Return (X, Y) of the center of cell containing provided text 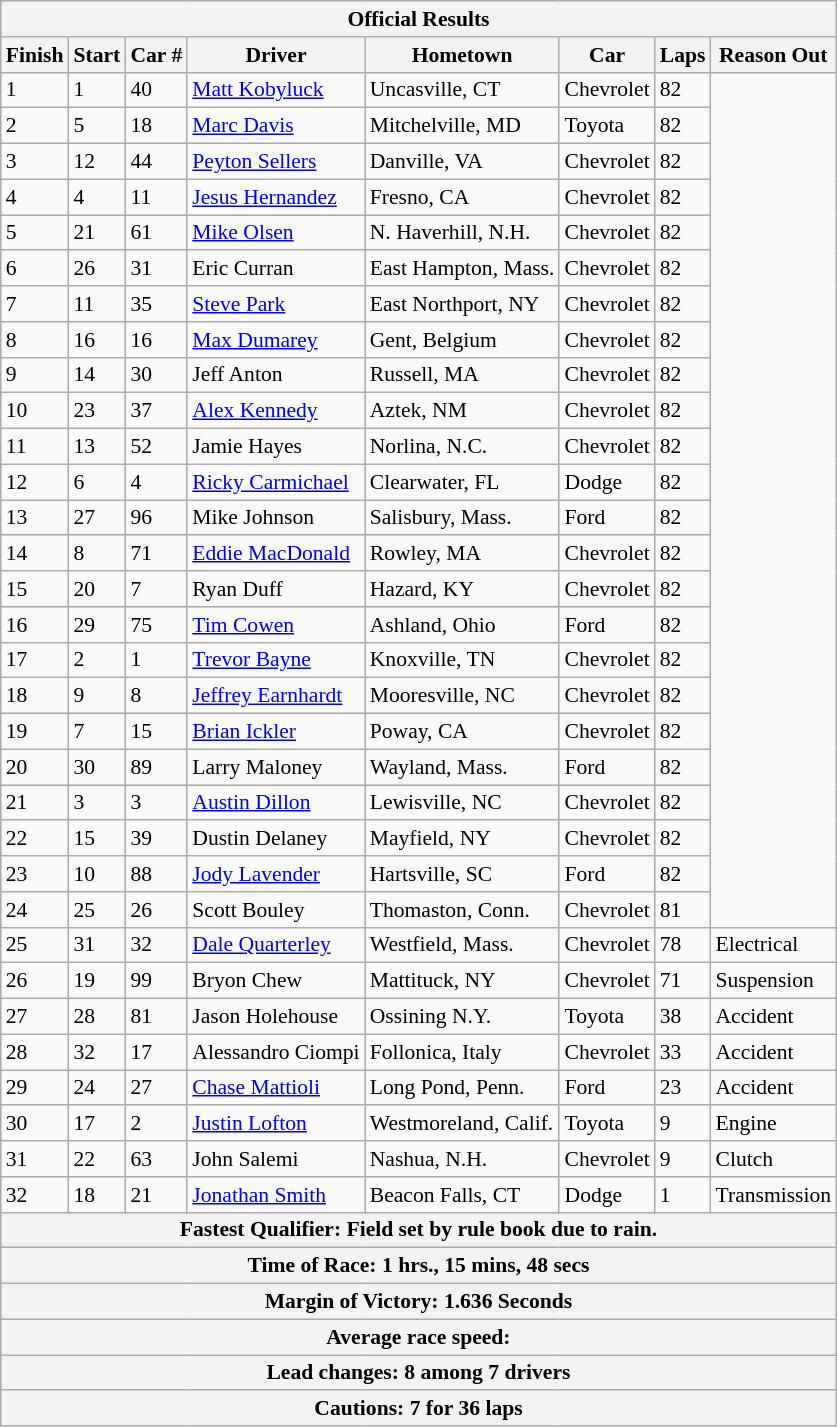
52 (156, 447)
Jody Lavender (276, 874)
Aztek, NM (462, 411)
Jonathan Smith (276, 1195)
Wayland, Mass. (462, 767)
Jeff Anton (276, 375)
Uncasville, CT (462, 90)
Larry Maloney (276, 767)
Justin Lofton (276, 1124)
63 (156, 1159)
Transmission (773, 1195)
Mayfield, NY (462, 839)
Long Pond, Penn. (462, 1088)
35 (156, 304)
Fastest Qualifier: Field set by rule book due to rain. (418, 1230)
Driver (276, 55)
Trevor Bayne (276, 660)
Car (606, 55)
Laps (683, 55)
96 (156, 518)
Mitchelville, MD (462, 126)
Steve Park (276, 304)
Salisbury, Mass. (462, 518)
John Salemi (276, 1159)
Hartsville, SC (462, 874)
Matt Kobyluck (276, 90)
99 (156, 981)
N. Haverhill, N.H. (462, 233)
Fresno, CA (462, 197)
Dale Quarterley (276, 945)
Average race speed: (418, 1337)
88 (156, 874)
East Northport, NY (462, 304)
Cautions: 7 for 36 laps (418, 1409)
75 (156, 625)
Ashland, Ohio (462, 625)
Peyton Sellers (276, 162)
Tim Cowen (276, 625)
Norlina, N.C. (462, 447)
Poway, CA (462, 732)
Clutch (773, 1159)
Danville, VA (462, 162)
Hazard, KY (462, 589)
Russell, MA (462, 375)
Start (96, 55)
Mooresville, NC (462, 696)
40 (156, 90)
37 (156, 411)
Jeffrey Earnhardt (276, 696)
Marc Davis (276, 126)
Ryan Duff (276, 589)
Official Results (418, 19)
Margin of Victory: 1.636 Seconds (418, 1302)
61 (156, 233)
East Hampton, Mass. (462, 269)
Mattituck, NY (462, 981)
Dustin Delaney (276, 839)
Gent, Belgium (462, 340)
Austin Dillon (276, 803)
78 (683, 945)
Westfield, Mass. (462, 945)
Reason Out (773, 55)
Rowley, MA (462, 554)
Follonica, Italy (462, 1052)
Car # (156, 55)
Bryon Chew (276, 981)
Ossining N.Y. (462, 1017)
89 (156, 767)
Knoxville, TN (462, 660)
Clearwater, FL (462, 482)
Jesus Hernandez (276, 197)
Alex Kennedy (276, 411)
Time of Race: 1 hrs., 15 mins, 48 secs (418, 1266)
Max Dumarey (276, 340)
Alessandro Ciompi (276, 1052)
Lead changes: 8 among 7 drivers (418, 1373)
Finish (35, 55)
Mike Johnson (276, 518)
Jamie Hayes (276, 447)
Eddie MacDonald (276, 554)
Westmoreland, Calif. (462, 1124)
Eric Curran (276, 269)
Beacon Falls, CT (462, 1195)
Nashua, N.H. (462, 1159)
44 (156, 162)
Electrical (773, 945)
Ricky Carmichael (276, 482)
Engine (773, 1124)
Thomaston, Conn. (462, 910)
33 (683, 1052)
Suspension (773, 981)
Scott Bouley (276, 910)
Mike Olsen (276, 233)
Chase Mattioli (276, 1088)
Brian Ickler (276, 732)
Lewisville, NC (462, 803)
38 (683, 1017)
39 (156, 839)
Hometown (462, 55)
Jason Holehouse (276, 1017)
